Find where the given text appears and provide that cell's center as [X, Y] coordinate. 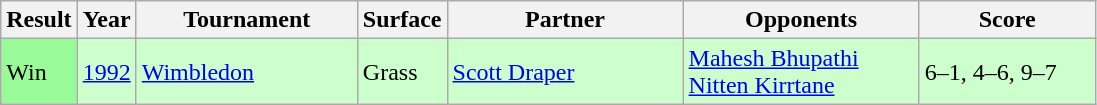
Grass [402, 72]
Surface [402, 20]
Tournament [246, 20]
Result [39, 20]
Score [1007, 20]
1992 [106, 72]
6–1, 4–6, 9–7 [1007, 72]
Mahesh Bhupathi Nitten Kirrtane [801, 72]
Win [39, 72]
Wimbledon [246, 72]
Partner [565, 20]
Year [106, 20]
Scott Draper [565, 72]
Opponents [801, 20]
